Identify which cell holds the provided text, then report its [x, y] central coordinate. 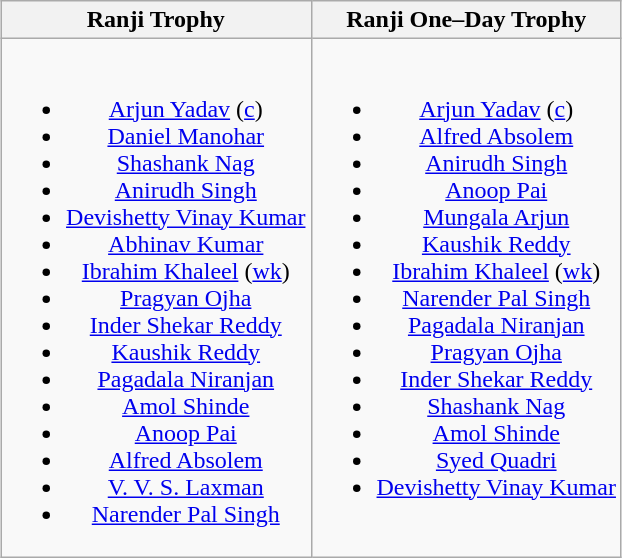
Ranji One–Day Trophy [466, 20]
Ranji Trophy [156, 20]
